Extract the (x, y) coordinate from the center of the cell holding the provided text.  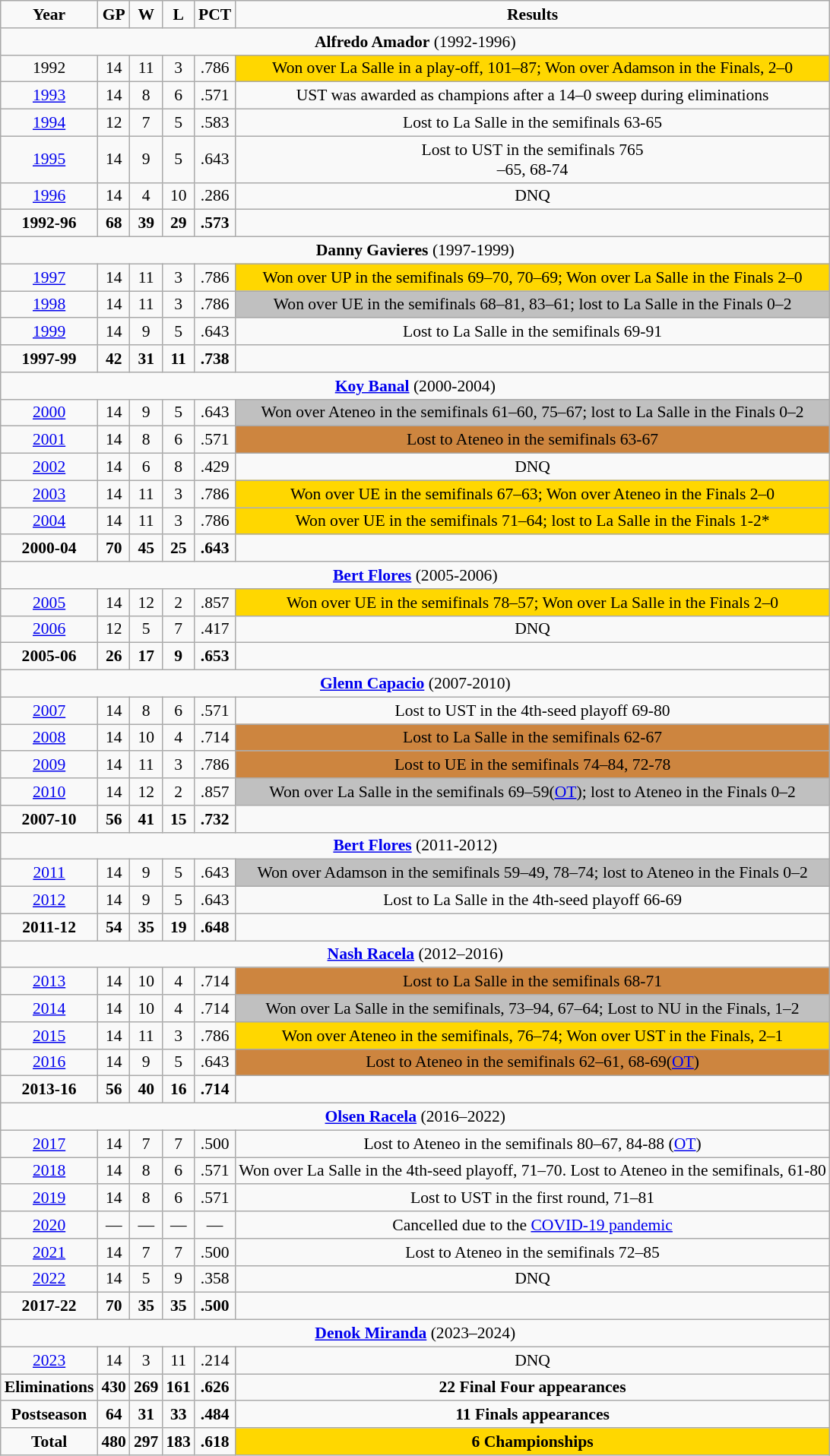
Year (49, 14)
Won over La Salle in a play-off, 101–87; Won over Adamson in the Finals, 2–0 (532, 68)
.429 (214, 467)
1993 (49, 96)
1994 (49, 123)
Won over UE in the semifinals 71–64; lost to La Salle in the Finals 1-2* (532, 521)
L (178, 14)
.286 (214, 196)
2018 (49, 1171)
26 (114, 657)
480 (114, 1442)
2016 (49, 1062)
Total (49, 1442)
19 (178, 927)
Lost to UST in the semifinals 765–65, 68-74 (532, 160)
Won over La Salle in the semifinals, 73–94, 67–64; Lost to NU in the Finals, 1–2 (532, 1008)
Olsen Racela (2016–2022) (415, 1117)
Bert Flores (2011-2012) (415, 846)
Lost to La Salle in the semifinals 69-91 (532, 332)
Lost to La Salle in the semifinals 63-65 (532, 123)
2023 (49, 1360)
41 (146, 819)
1999 (49, 332)
.214 (214, 1360)
2013 (49, 982)
54 (114, 927)
Lost to UST in the 4th-seed playoff 69-80 (532, 711)
297 (146, 1442)
2001 (49, 440)
Lost to Ateneo in the semifinals 72–85 (532, 1252)
1992 (49, 68)
Denok Miranda (2023–2024) (415, 1334)
Cancelled due to the COVID-19 pandemic (532, 1225)
W (146, 14)
1995 (49, 160)
.648 (214, 927)
17 (146, 657)
Won over UP in the semifinals 69–70, 70–69; Won over La Salle in the Finals 2–0 (532, 277)
.417 (214, 629)
2013-16 (49, 1090)
.738 (214, 359)
Alfredo Amador (1992-1996) (415, 42)
2021 (49, 1252)
64 (114, 1415)
Lost to UST in the first round, 71–81 (532, 1198)
Won over La Salle in the semifinals 69–59(OT); lost to Ateneo in the Finals 0–2 (532, 792)
1996 (49, 196)
.573 (214, 223)
2011 (49, 873)
2012 (49, 901)
22 Final Four appearances (532, 1388)
1997 (49, 277)
2020 (49, 1225)
2006 (49, 629)
2000 (49, 413)
Lost to Ateneo in the semifinals 62–61, 68-69(OT) (532, 1062)
1997-99 (49, 359)
2009 (49, 765)
29 (178, 223)
Lost to Ateneo in the semifinals 63-67 (532, 440)
Won over La Salle in the 4th-seed playoff, 71–70. Lost to Ateneo in the semifinals, 61-80 (532, 1171)
Koy Banal (2000-2004) (415, 386)
2011-12 (49, 927)
2017 (49, 1144)
Lost to La Salle in the semifinals 62-67 (532, 738)
Won over UE in the semifinals 67–63; Won over Ateneo in the Finals 2–0 (532, 494)
2017-22 (49, 1306)
Danny Gavieres (1997-1999) (415, 251)
39 (146, 223)
161 (178, 1388)
2019 (49, 1198)
16 (178, 1090)
.583 (214, 123)
Results (532, 14)
2014 (49, 1008)
Won over UE in the semifinals 78–57; Won over La Salle in the Finals 2–0 (532, 603)
33 (178, 1415)
25 (178, 549)
2003 (49, 494)
2007-10 (49, 819)
2005-06 (49, 657)
Postseason (49, 1415)
UST was awarded as champions after a 14–0 sweep during eliminations (532, 96)
.732 (214, 819)
2010 (49, 792)
Lost to La Salle in the semifinals 68-71 (532, 982)
430 (114, 1388)
Nash Racela (2012–2016) (415, 954)
269 (146, 1388)
Glenn Capacio (2007-2010) (415, 684)
Won over UE in the semifinals 68–81, 83–61; lost to La Salle in the Finals 0–2 (532, 305)
1998 (49, 305)
2005 (49, 603)
183 (178, 1442)
45 (146, 549)
.626 (214, 1388)
Won over Ateneo in the semifinals, 76–74; Won over UST in the Finals, 2–1 (532, 1036)
.618 (214, 1442)
68 (114, 223)
Bert Flores (2005-2006) (415, 575)
15 (178, 819)
.653 (214, 657)
2007 (49, 711)
2022 (49, 1279)
Won over Ateneo in the semifinals 61–60, 75–67; lost to La Salle in the Finals 0–2 (532, 413)
PCT (214, 14)
.484 (214, 1415)
40 (146, 1090)
Won over Adamson in the semifinals 59–49, 78–74; lost to Ateneo in the Finals 0–2 (532, 873)
Lost to La Salle in the 4th-seed playoff 66-69 (532, 901)
Eliminations (49, 1388)
2000-04 (49, 549)
11 Finals appearances (532, 1415)
2008 (49, 738)
2004 (49, 521)
2015 (49, 1036)
1992-96 (49, 223)
GP (114, 14)
2002 (49, 467)
Lost to Ateneo in the semifinals 80–67, 84-88 (OT) (532, 1144)
6 Championships (532, 1442)
42 (114, 359)
.358 (214, 1279)
Lost to UE in the semifinals 74–84, 72-78 (532, 765)
